From the cell containing the given text, extract its center point as (x, y) coordinate. 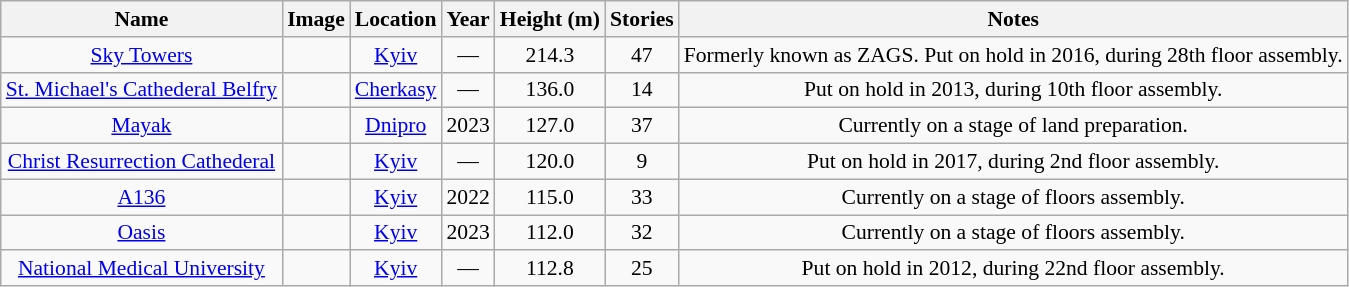
Currently on a stage of land preparation. (1014, 126)
Notes (1014, 19)
Formerly known as ZAGS. Put on hold in 2016, during 28th floor assembly. (1014, 55)
115.0 (550, 197)
33 (642, 197)
37 (642, 126)
Height (m) (550, 19)
Stories (642, 19)
St. Michael's Cathederal Belfry (142, 90)
Name (142, 19)
Location (396, 19)
Image (316, 19)
214.3 (550, 55)
Sky Towers (142, 55)
127.0 (550, 126)
Put on hold in 2017, during 2nd floor assembly. (1014, 162)
Mayak (142, 126)
Cherkasy (396, 90)
9 (642, 162)
Oasis (142, 233)
Christ Resurrection Cathederal (142, 162)
Year (468, 19)
2022 (468, 197)
32 (642, 233)
Dnipro (396, 126)
47 (642, 55)
25 (642, 269)
112.0 (550, 233)
120.0 (550, 162)
Put on hold in 2012, during 22nd floor assembly. (1014, 269)
A136 (142, 197)
112.8 (550, 269)
National Medical University (142, 269)
Put on hold in 2013, during 10th floor assembly. (1014, 90)
136.0 (550, 90)
14 (642, 90)
